Find where the given text appears and provide that cell's center as [x, y] coordinate. 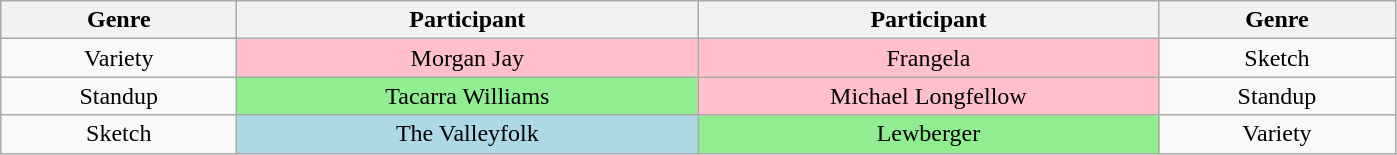
Tacarra Williams [468, 96]
Morgan Jay [468, 58]
Michael Longfellow [928, 96]
The Valleyfolk [468, 134]
Lewberger [928, 134]
Frangela [928, 58]
